From the cell containing the given text, extract its center point as (X, Y) coordinate. 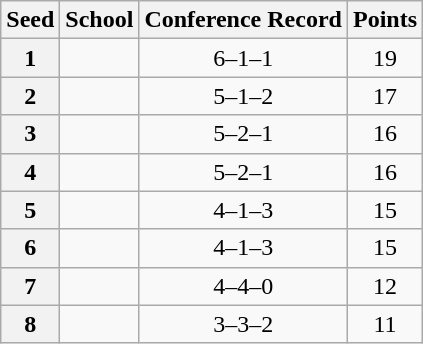
19 (384, 58)
5 (30, 210)
7 (30, 286)
1 (30, 58)
8 (30, 324)
2 (30, 96)
School (100, 20)
5–1–2 (244, 96)
Conference Record (244, 20)
4 (30, 172)
3 (30, 134)
Seed (30, 20)
4–4–0 (244, 286)
3–3–2 (244, 324)
6–1–1 (244, 58)
11 (384, 324)
12 (384, 286)
17 (384, 96)
Points (384, 20)
6 (30, 248)
